Return the [x, y] coordinate for the center point of the cell that contains the specified text.  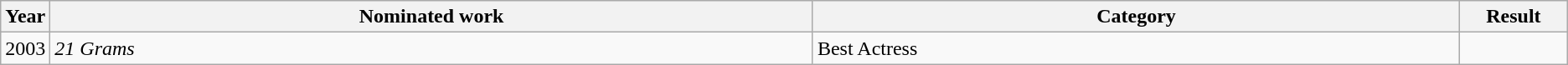
Best Actress [1136, 48]
Category [1136, 17]
Nominated work [432, 17]
2003 [25, 48]
Result [1514, 17]
Year [25, 17]
21 Grams [432, 48]
